Extract the [x, y] coordinate from the center of the cell holding the provided text.  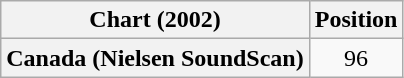
Position [356, 20]
96 [356, 58]
Chart (2002) [155, 20]
Canada (Nielsen SoundScan) [155, 58]
